Find where the given text appears and provide that cell's center as (x, y) coordinate. 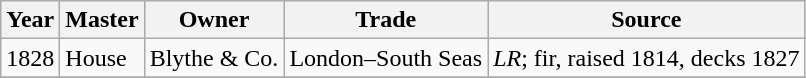
Trade (386, 20)
Master (102, 20)
Year (30, 20)
House (102, 58)
Owner (214, 20)
London–South Seas (386, 58)
Source (646, 20)
Blythe & Co. (214, 58)
1828 (30, 58)
LR; fir, raised 1814, decks 1827 (646, 58)
